Detect which cell encompasses the target text, then output its [x, y] center coordinate. 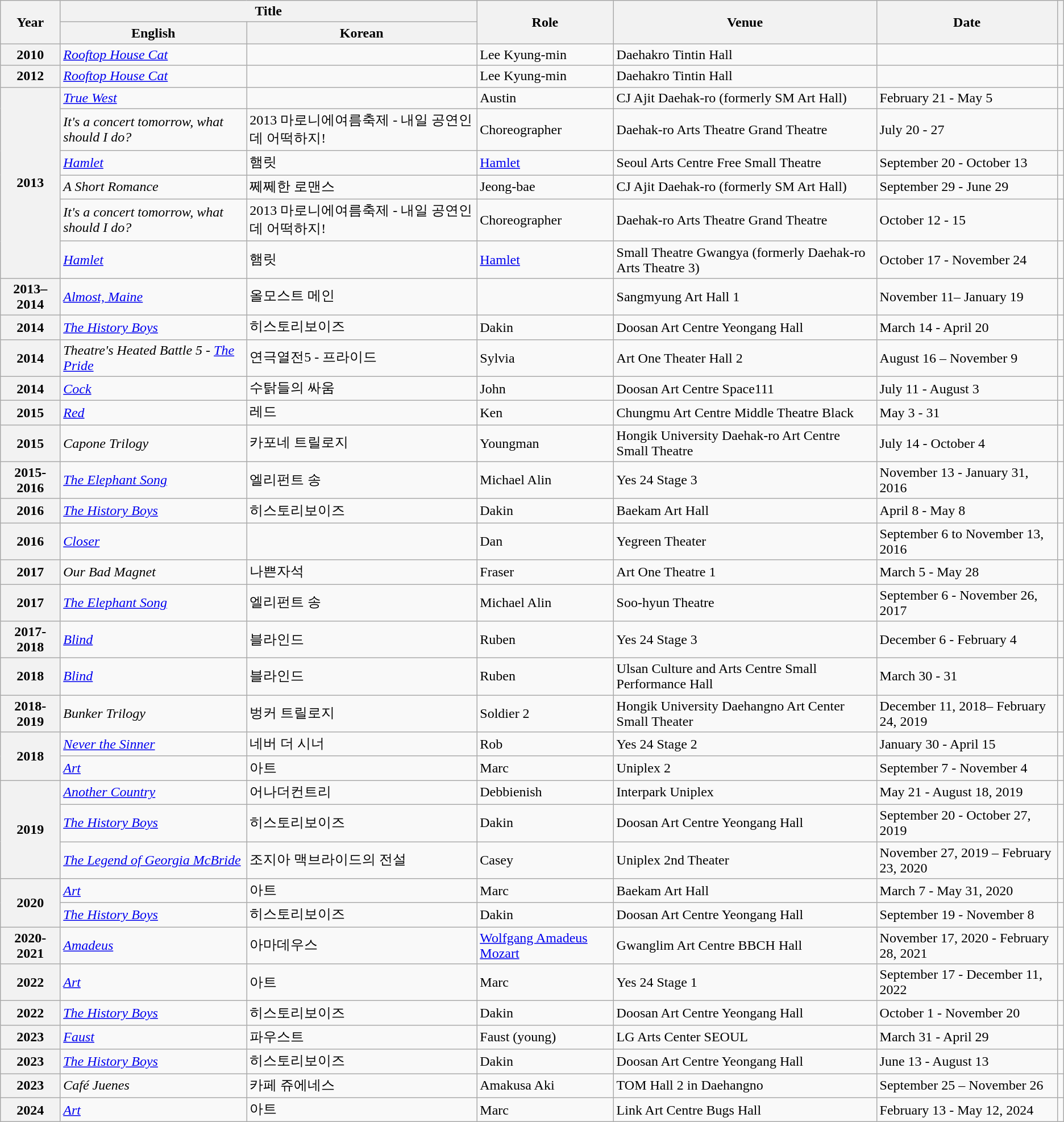
July 20 - 27 [967, 130]
벙커 트릴로지 [361, 714]
December 6 - February 4 [967, 640]
Cock [153, 389]
May 3 - 31 [967, 413]
September 6 to November 13, 2016 [967, 541]
November 27, 2019 – February 23, 2020 [967, 859]
Amadeus [153, 946]
Date [967, 22]
February 13 - May 12, 2024 [967, 1109]
나쁜자석 [361, 572]
September 25 – November 26 [967, 1086]
2015-2016 [31, 480]
Chungmu Art Centre Middle Theatre Black [745, 413]
Yegreen Theater [745, 541]
May 21 - August 18, 2019 [967, 792]
Year [31, 22]
Youngman [545, 443]
Faust (young) [545, 1037]
November 17, 2020 - February 28, 2021 [967, 946]
Theatre's Heated Battle 5 - The Pride [153, 358]
쩨쩨한 로맨스 [361, 188]
Casey [545, 859]
March 5 - May 28 [967, 572]
카페 쥬에네스 [361, 1086]
John [545, 389]
January 30 - April 15 [967, 745]
Capone Trilogy [153, 443]
June 13 - August 13 [967, 1062]
2024 [31, 1109]
Amakusa Aki [545, 1086]
Our Bad Magnet [153, 572]
April 8 - May 8 [967, 510]
Bunker Trilogy [153, 714]
Venue [745, 22]
July 11 - August 3 [967, 389]
Wolfgang Amadeus Mozart [545, 946]
2013 [31, 182]
2020-2021 [31, 946]
The Legend of Georgia McBride [153, 859]
September 29 - June 29 [967, 188]
November 11– January 19 [967, 297]
Almost, Maine [153, 297]
September 19 - November 8 [967, 915]
Faust [153, 1037]
Debbienish [545, 792]
TOM Hall 2 in Daehangno [745, 1086]
LG Arts Center SEOUL [745, 1037]
아마데우스 [361, 946]
September 7 - November 4 [967, 768]
2019 [31, 830]
Link Art Centre Bugs Hall [745, 1109]
Uniplex 2nd Theater [745, 859]
December 11, 2018– February 24, 2019 [967, 714]
September 17 - December 11, 2022 [967, 982]
Red [153, 413]
어나더컨트리 [361, 792]
February 21 - May 5 [967, 98]
Soo-hyun Theatre [745, 602]
Hongik University Daehak-ro Art Centre Small Theatre [745, 443]
March 31 - April 29 [967, 1037]
Hongik University Daehangno Art Center Small Theater [745, 714]
August 16 – November 9 [967, 358]
2013–2014 [31, 297]
네버 더 시너 [361, 745]
October 1 - November 20 [967, 1013]
July 14 - October 4 [967, 443]
October 17 - November 24 [967, 259]
Art One Theatre 1 [745, 572]
Another Country [153, 792]
Sylvia [545, 358]
November 13 - January 31, 2016 [967, 480]
Gwanglim Art Centre BBCH Hall [745, 946]
Small Theatre Gwangya (formerly Daehak-ro Arts Theatre 3) [745, 259]
Austin [545, 98]
Uniplex 2 [745, 768]
Yes 24 Stage 2 [745, 745]
Dan [545, 541]
수탉들의 싸움 [361, 389]
September 6 - November 26, 2017 [967, 602]
2010 [31, 55]
Art One Theater Hall 2 [745, 358]
Korean [361, 33]
카포네 트릴로지 [361, 443]
Title [268, 11]
March 14 - April 20 [967, 327]
조지아 맥브라이드의 전설 [361, 859]
Never the Sinner [153, 745]
Yes 24 Stage 1 [745, 982]
September 20 - October 27, 2019 [967, 823]
Rob [545, 745]
A Short Romance [153, 188]
True West [153, 98]
올모스트 메인 [361, 297]
Jeong-bae [545, 188]
2018-2019 [31, 714]
March 30 - 31 [967, 676]
Closer [153, 541]
Role [545, 22]
English [153, 33]
Seoul Arts Centre Free Small Theatre [745, 163]
Ken [545, 413]
연극열전5 - 프라이드 [361, 358]
Sangmyung Art Hall 1 [745, 297]
Soldier 2 [545, 714]
2020 [31, 903]
Doosan Art Centre Space111 [745, 389]
September 20 - October 13 [967, 163]
파우스트 [361, 1037]
October 12 - 15 [967, 220]
2012 [31, 76]
레드 [361, 413]
Interpark Uniplex [745, 792]
Fraser [545, 572]
March 7 - May 31, 2020 [967, 891]
2017-2018 [31, 640]
Café Juenes [153, 1086]
Ulsan Culture and Arts Centre Small Performance Hall [745, 676]
